Output the (x, y) coordinate of the center of the cell containing the given text.  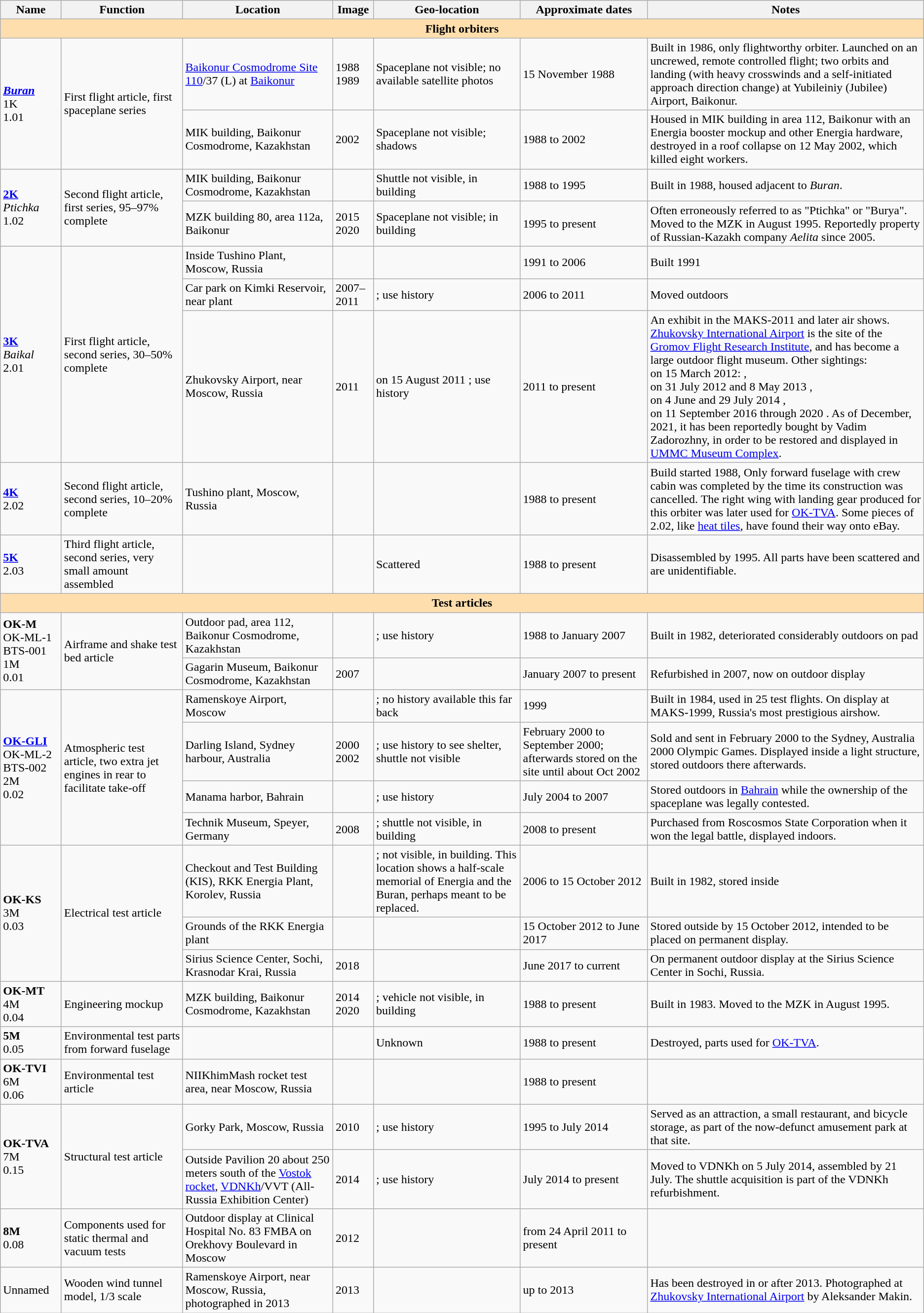
Sirius Science Center, Sochi, Krasnodar Krai, Russia (258, 965)
First flight article, first spaceplane series (122, 104)
1999 (584, 706)
OK-TVI6M0.06 (31, 1081)
On permanent outdoor display at the Sirius Science Center in Sochi, Russia. (786, 965)
Environmental test parts from forward fuselage (122, 1043)
8M0.08 (31, 1238)
Ramenskoye Airport, near Moscow, Russia, photographed in 2013 (258, 1290)
Built in 1984, used in 25 test flights. On display at MAKS-1999, Russia's most prestigious airshow. (786, 706)
Car park on Kimki Reservoir, near plant (258, 294)
; no history available this far back (447, 706)
Name (31, 10)
Gagarin Museum, Baikonur Cosmodrome, Kazakhstan (258, 674)
Third flight article, second series, very small amount assembled (122, 564)
Geo-location (447, 10)
Built in 1982, deteriorated considerably outdoors on pad (786, 635)
Components used for static thermal and vacuum tests (122, 1238)
Wooden wind tunnel model, 1/3 scale (122, 1290)
Destroyed, parts used for OK-TVA. (786, 1043)
Engineering mockup (122, 1004)
20152020 (353, 224)
Baikonur Cosmodrome Site 110/37 (L) at Baikonur (258, 74)
Function (122, 10)
Unnamed (31, 1290)
Zhukovsky Airport, near Moscow, Russia (258, 386)
Purchased from Roscosmos State Corporation when it won the legal battle, displayed indoors. (786, 829)
3KBaikal2.01 (31, 354)
Refurbished in 2007, now on outdoor display (786, 674)
Technik Museum, Speyer, Germany (258, 829)
Built 1991 (786, 263)
Disassembled by 1995. All parts have been scattered and are unidentifiable. (786, 564)
Stored outside by 15 October 2012, intended to be placed on permanent display. (786, 933)
2007–2011 (353, 294)
1988 1989 (353, 74)
2007 (353, 674)
4K2.02 (31, 499)
Built in 1988, housed adjacent to Buran. (786, 185)
1988 to 1995 (584, 185)
; shuttle not visible, in building (447, 829)
1988 to January 2007 (584, 635)
Gorky Park, Moscow, Russia (258, 1127)
15 October 2012 to June 2017 (584, 933)
Spaceplane not visible; in building (447, 224)
June 2017 to current (584, 965)
Tushino plant, Moscow, Russia (258, 499)
from 24 April 2011 to present (584, 1238)
Manama harbor, Bahrain (258, 797)
OK-MT4M0.04 (31, 1004)
Structural test article (122, 1156)
5M0.05 (31, 1043)
2014 (353, 1179)
2006 to 15 October 2012 (584, 881)
MZK building, Baikonur Cosmodrome, Kazakhstan (258, 1004)
Ramenskoye Airport, Moscow (258, 706)
Location (258, 10)
2012 (353, 1238)
Stored outdoors in Bahrain while the ownership of the spaceplane was legally contested. (786, 797)
Image (353, 10)
Flight orbiters (462, 29)
Approximate dates (584, 10)
January 2007 to present (584, 674)
1995 to present (584, 224)
OK-GLIOK-ML-2BTS-0022M0.02 (31, 768)
2000 2002 (353, 751)
OK-MOK-ML-1BTS-0011M0.01 (31, 651)
Moved to VDNKh on 5 July 2014, assembled by 21 July. The shuttle acquisition is part of the VDNKh refurbishment. (786, 1179)
on 15 August 2011 ; use history (447, 386)
2010 (353, 1127)
2006 to 2011 (584, 294)
MZK building 80, area 112a, Baikonur (258, 224)
1995 to July 2014 (584, 1127)
2011 to present (584, 386)
; not visible, in building. This location shows a half-scale memorial of Energia and the Buran, perhaps meant to be replaced. (447, 881)
2008 (353, 829)
Sold and sent in February 2000 to the Sydney, Australia 2000 Olympic Games. Displayed inside a light structure, stored outdoors there afterwards. (786, 751)
Second flight article, second series, 10–20% complete (122, 499)
July 2014 to present (584, 1179)
2002 (353, 139)
Test articles (462, 603)
Checkout and Test Building (KIS), RKK Energia Plant, Korolev, Russia (258, 881)
Unknown (447, 1043)
NIIKhimMash rocket test area, near Moscow, Russia (258, 1081)
Airframe and shake test bed article (122, 651)
; vehicle not visible, in building (447, 1004)
Grounds of the RKK Energia plant (258, 933)
Second flight article, first series, 95–97% complete (122, 207)
Outdoor pad, area 112, Baikonur Cosmodrome, Kazakhstan (258, 635)
5K2.03 (31, 564)
2011 (353, 386)
1988 to 2002 (584, 139)
Electrical test article (122, 913)
Outside Pavilion 20 about 250 meters south of the Vostok rocket, VDNKh/VVT (All-Russia Exhibition Center) (258, 1179)
Darling Island, Sydney harbour, Australia (258, 751)
Shuttle not visible, in building (447, 185)
Served as an attraction, a small restaurant, and bicycle storage, as part of the now-defunct amusement park at that site. (786, 1127)
Built in 1983. Moved to the MZK in August 1995. (786, 1004)
2KPtichka1.02 (31, 207)
February 2000 to September 2000; afterwards stored on the site until about Oct 2002 (584, 751)
Spaceplane not visible; no available satellite photos (447, 74)
OK-KS3M0.03 (31, 913)
Outdoor display at Clinical Hospital No. 83 FMBA on Orekhovy Boulevard in Moscow (258, 1238)
Environmental test article (122, 1081)
; use history to see shelter, shuttle not visible (447, 751)
1991 to 2006 (584, 263)
Spaceplane not visible; shadows (447, 139)
Atmospheric test article, two extra jet engines in rear to facilitate take-off (122, 768)
2013 (353, 1290)
July 2004 to 2007 (584, 797)
2008 to present (584, 829)
15 November 1988 (584, 74)
Inside Tushino Plant, Moscow, Russia (258, 263)
OK-TVA7M0.15 (31, 1156)
Scattered (447, 564)
Notes (786, 10)
2018 (353, 965)
First flight article, second series, 30–50% complete (122, 354)
Moved outdoors (786, 294)
Buran1K1.01 (31, 104)
up to 2013 (584, 1290)
Has been destroyed in or after 2013. Photographed at Zhukovsky International Airport by Aleksander Makin. (786, 1290)
2014 2020 (353, 1004)
Built in 1982, stored inside (786, 881)
